Extract the (X, Y) coordinate from the center of the cell holding the provided text.  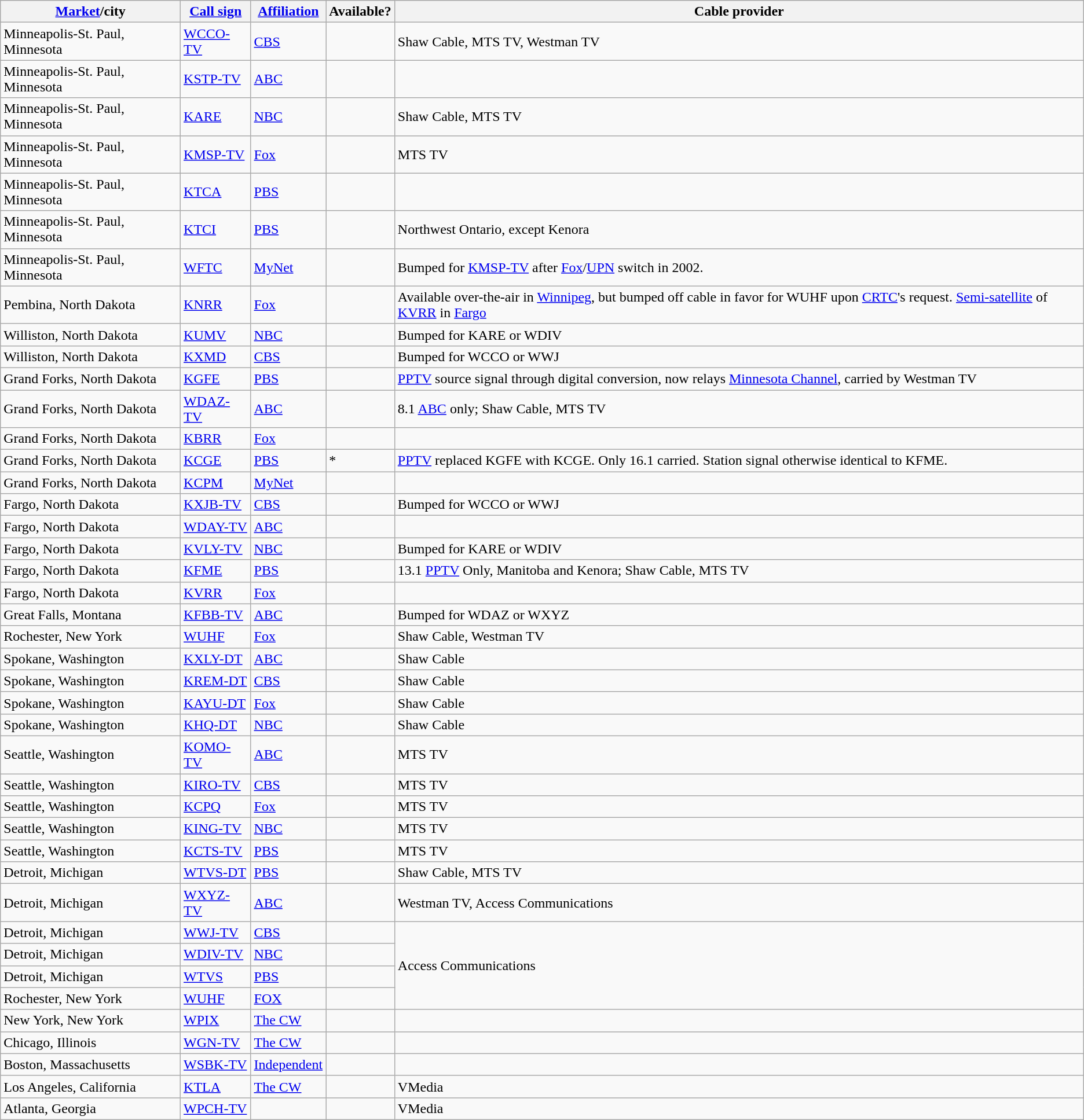
KCGE (215, 461)
KSTP-TV (215, 79)
WDIV-TV (215, 954)
WFTC (215, 267)
Bumped for WDAZ or WXYZ (739, 615)
WTVS-DT (215, 873)
Pembina, North Dakota (90, 304)
KXJB-TV (215, 505)
WTVS (215, 976)
KBRR (215, 439)
New York, New York (90, 1020)
WGN-TV (215, 1042)
KFME (215, 571)
Northwest Ontario, except Kenora (739, 229)
Access Communications (739, 965)
KTCA (215, 192)
WSBK-TV (215, 1064)
Shaw Cable, Westman TV (739, 637)
KTLA (215, 1086)
Westman TV, Access Communications (739, 903)
Bumped for KMSP-TV after Fox/UPN switch in 2002. (739, 267)
KCTS-TV (215, 851)
Independent (288, 1064)
KING-TV (215, 829)
KXLY-DT (215, 659)
KAYU-DT (215, 703)
Cable provider (739, 12)
8.1 ABC only; Shaw Cable, MTS TV (739, 409)
KOMO-TV (215, 755)
WXYZ-TV (215, 903)
13.1 PPTV Only, Manitoba and Kenora; Shaw Cable, MTS TV (739, 571)
KHQ-DT (215, 725)
KREM-DT (215, 681)
* (360, 461)
Great Falls, Montana (90, 615)
KUMV (215, 335)
WPCH-TV (215, 1108)
Available? (360, 12)
WDAZ-TV (215, 409)
KIRO-TV (215, 784)
KNRR (215, 304)
WPIX (215, 1020)
KXMD (215, 357)
Chicago, Illinois (90, 1042)
WWJ-TV (215, 932)
Los Angeles, California (90, 1086)
WDAY-TV (215, 527)
Affiliation (288, 12)
KCPQ (215, 807)
Atlanta, Georgia (90, 1108)
KFBB-TV (215, 615)
Shaw Cable, MTS TV, Westman TV (739, 42)
KGFE (215, 379)
KVRR (215, 593)
FOX (288, 998)
KARE (215, 117)
KVLY-TV (215, 549)
PPTV source signal through digital conversion, now relays Minnesota Channel, carried by Westman TV (739, 379)
PPTV replaced KGFE with KCGE. Only 16.1 carried. Station signal otherwise identical to KFME. (739, 461)
Market/city (90, 12)
KTCI (215, 229)
Call sign (215, 12)
Boston, Massachusetts (90, 1064)
KCPM (215, 483)
KMSP-TV (215, 154)
WCCO-TV (215, 42)
Available over-the-air in Winnipeg, but bumped off cable in favor for WUHF upon CRTC's request. Semi-satellite of KVRR in Fargo (739, 304)
